Extract the (x, y) coordinate from the center of the cell holding the provided text.  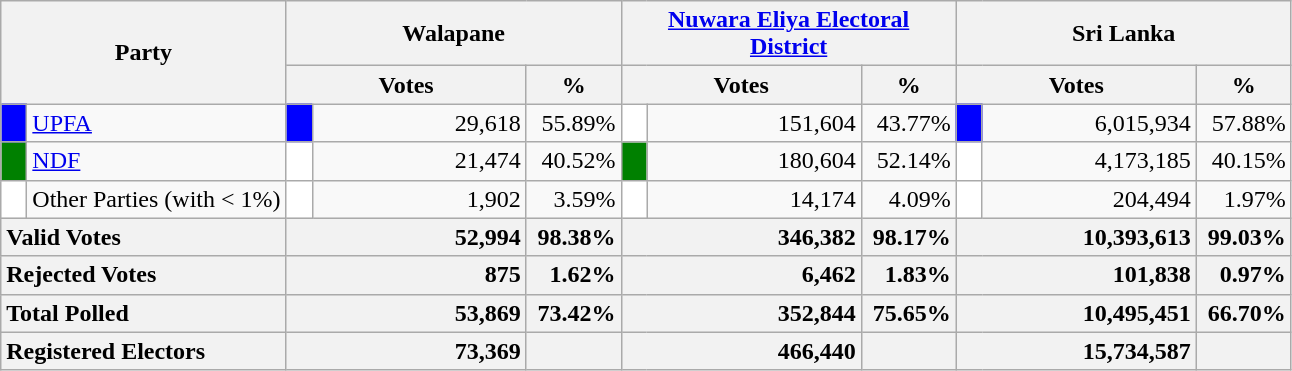
6,462 (741, 275)
21,474 (419, 161)
Registered Electors (144, 351)
75.65% (908, 313)
14,174 (754, 199)
40.15% (1244, 161)
55.89% (574, 123)
40.52% (574, 161)
6,015,934 (1089, 123)
Party (144, 52)
151,604 (754, 123)
99.03% (1244, 237)
15,734,587 (1076, 351)
346,382 (741, 237)
4,173,185 (1089, 161)
98.38% (574, 237)
Other Parties (with < 1%) (156, 199)
1.62% (574, 275)
Rejected Votes (144, 275)
875 (406, 275)
53,869 (406, 313)
180,604 (754, 161)
1.83% (908, 275)
Walapane (454, 34)
43.77% (908, 123)
29,618 (419, 123)
73,369 (406, 351)
101,838 (1076, 275)
73.42% (574, 313)
10,495,451 (1076, 313)
57.88% (1244, 123)
3.59% (574, 199)
4.09% (908, 199)
52.14% (908, 161)
1,902 (419, 199)
66.70% (1244, 313)
204,494 (1089, 199)
Sri Lanka (1124, 34)
98.17% (908, 237)
10,393,613 (1076, 237)
UPFA (156, 123)
52,994 (406, 237)
Valid Votes (144, 237)
466,440 (741, 351)
Nuwara Eliya Electoral District (788, 34)
Total Polled (144, 313)
352,844 (741, 313)
NDF (156, 161)
1.97% (1244, 199)
0.97% (1244, 275)
